Scan for the cell matching the given text and deliver its [X, Y] coordinate at center. 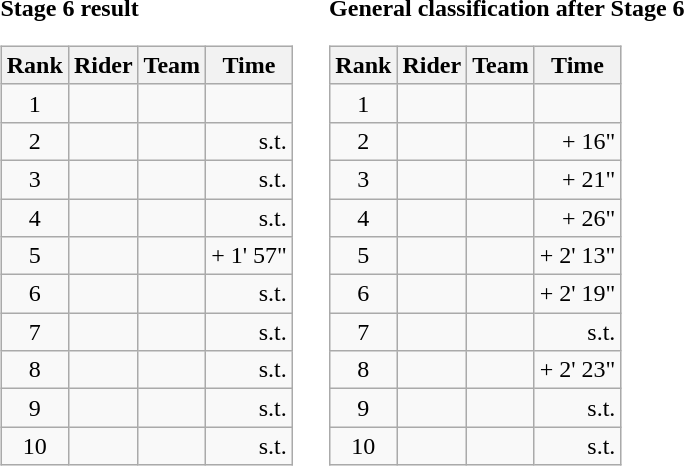
+ 2' 23" [578, 370]
+ 2' 19" [578, 294]
+ 16" [578, 141]
+ 2' 13" [578, 256]
+ 1' 57" [250, 256]
+ 26" [578, 217]
+ 21" [578, 179]
